Scan for the cell matching the given text and deliver its (x, y) coordinate at center. 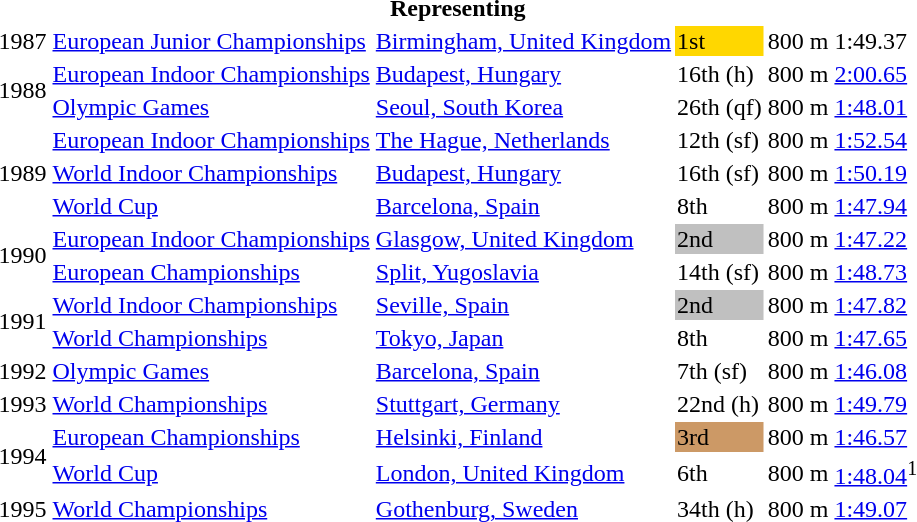
Birmingham, United Kingdom (523, 41)
Glasgow, United Kingdom (523, 239)
22nd (h) (720, 404)
16th (h) (720, 74)
Seville, Spain (523, 305)
Helsinki, Finland (523, 437)
London, United Kingdom (523, 473)
6th (720, 473)
16th (sf) (720, 173)
1st (720, 41)
Stuttgart, Germany (523, 404)
7th (sf) (720, 371)
European Junior Championships (211, 41)
14th (sf) (720, 272)
3rd (720, 437)
Tokyo, Japan (523, 338)
Seoul, South Korea (523, 107)
Split, Yugoslavia (523, 272)
26th (qf) (720, 107)
The Hague, Netherlands (523, 140)
12th (sf) (720, 140)
